Output the [x, y] coordinate of the center of the cell containing the given text.  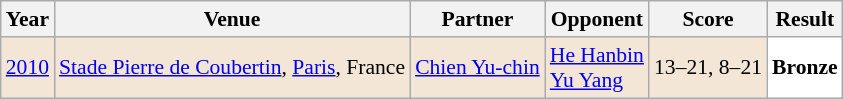
Venue [232, 19]
Opponent [597, 19]
Result [805, 19]
Bronze [805, 68]
Partner [478, 19]
2010 [28, 68]
He Hanbin Yu Yang [597, 68]
Score [708, 19]
Chien Yu-chin [478, 68]
Stade Pierre de Coubertin, Paris, France [232, 68]
Year [28, 19]
13–21, 8–21 [708, 68]
